Return the (x, y) coordinate for the center point of the cell that contains the specified text.  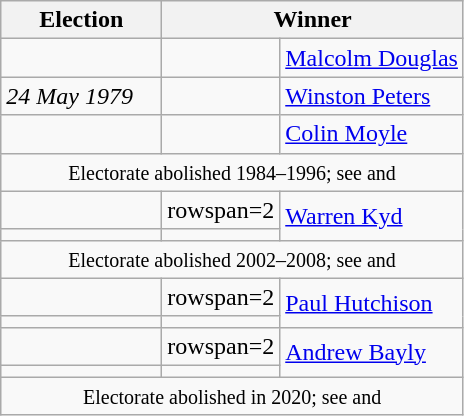
24 May 1979 (82, 96)
Andrew Bayly (372, 352)
Electorate abolished 1984–1996; see and (232, 172)
Warren Kyd (372, 216)
Colin Moyle (372, 134)
Winner (313, 20)
Electorate abolished in 2020; see and (232, 395)
Malcolm Douglas (372, 58)
Winston Peters (372, 96)
Paul Hutchison (372, 302)
Election (82, 20)
Electorate abolished 2002–2008; see and (232, 259)
